From the cell containing the given text, extract its center point as (x, y) coordinate. 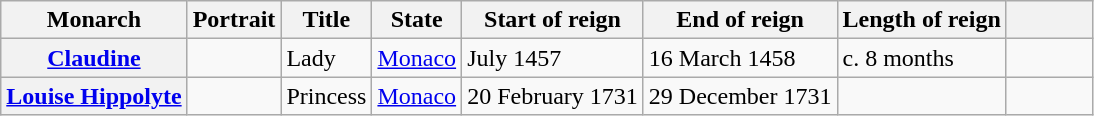
State (417, 20)
Monarch (94, 20)
Portrait (234, 20)
Lady (326, 58)
Title (326, 20)
Claudine (94, 58)
Louise Hippolyte (94, 96)
16 March 1458 (740, 58)
20 February 1731 (553, 96)
End of reign (740, 20)
c. 8 months (922, 58)
July 1457 (553, 58)
Princess (326, 96)
Start of reign (553, 20)
Length of reign (922, 20)
29 December 1731 (740, 96)
